Detect which cell encompasses the target text, then output its (x, y) center coordinate. 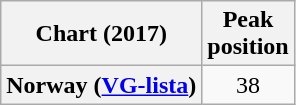
Peakposition (248, 34)
38 (248, 85)
Norway (VG-lista) (102, 85)
Chart (2017) (102, 34)
